Provide the [X, Y] coordinate of the cell's center where the given text is located.  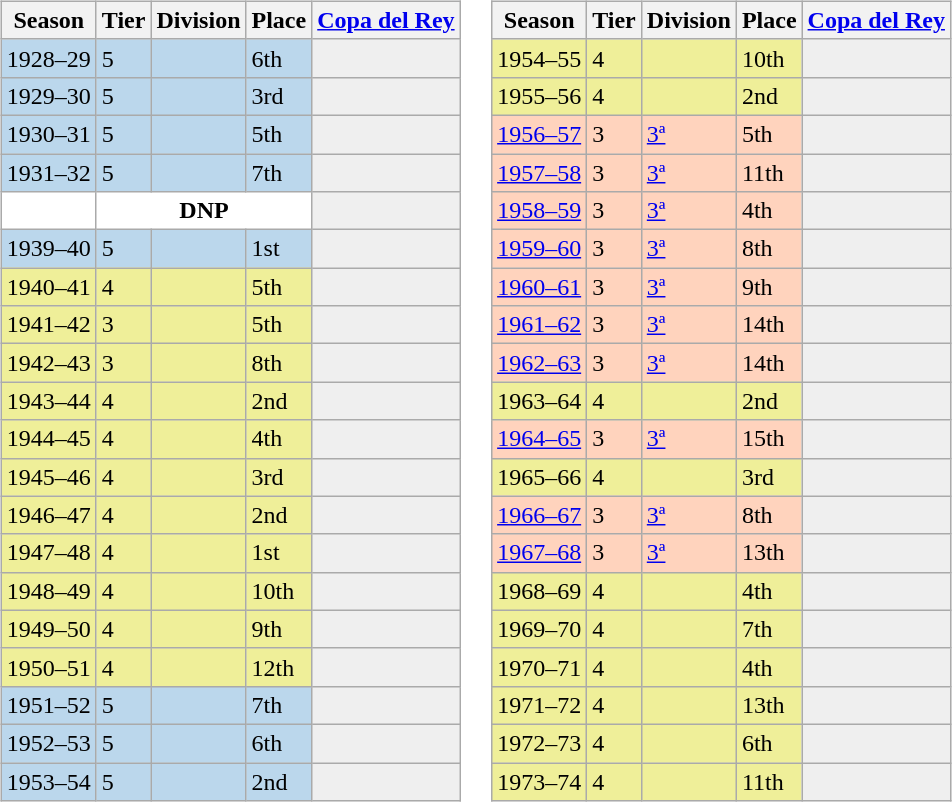
1968–69 [540, 591]
1966–67 [540, 515]
1957–58 [540, 173]
1951–52 [48, 705]
1942–43 [48, 363]
1947–48 [48, 553]
1940–41 [48, 287]
1941–42 [48, 325]
1969–70 [540, 629]
1962–63 [540, 363]
1965–66 [540, 477]
1973–74 [540, 781]
1943–44 [48, 401]
1946–47 [48, 515]
1944–45 [48, 439]
1950–51 [48, 667]
1952–53 [48, 743]
1955–56 [540, 96]
1949–50 [48, 629]
1954–55 [540, 58]
1939–40 [48, 249]
DNP [204, 211]
1959–60 [540, 249]
1972–73 [540, 743]
1970–71 [540, 667]
1964–65 [540, 439]
1929–30 [48, 96]
1956–57 [540, 134]
15th [769, 439]
1928–29 [48, 58]
1963–64 [540, 401]
1945–46 [48, 477]
1958–59 [540, 211]
1967–68 [540, 553]
1953–54 [48, 781]
1948–49 [48, 591]
1931–32 [48, 173]
1971–72 [540, 705]
1930–31 [48, 134]
1961–62 [540, 325]
1960–61 [540, 287]
12th [279, 667]
